Find where the given text appears and provide that cell's center as (x, y) coordinate. 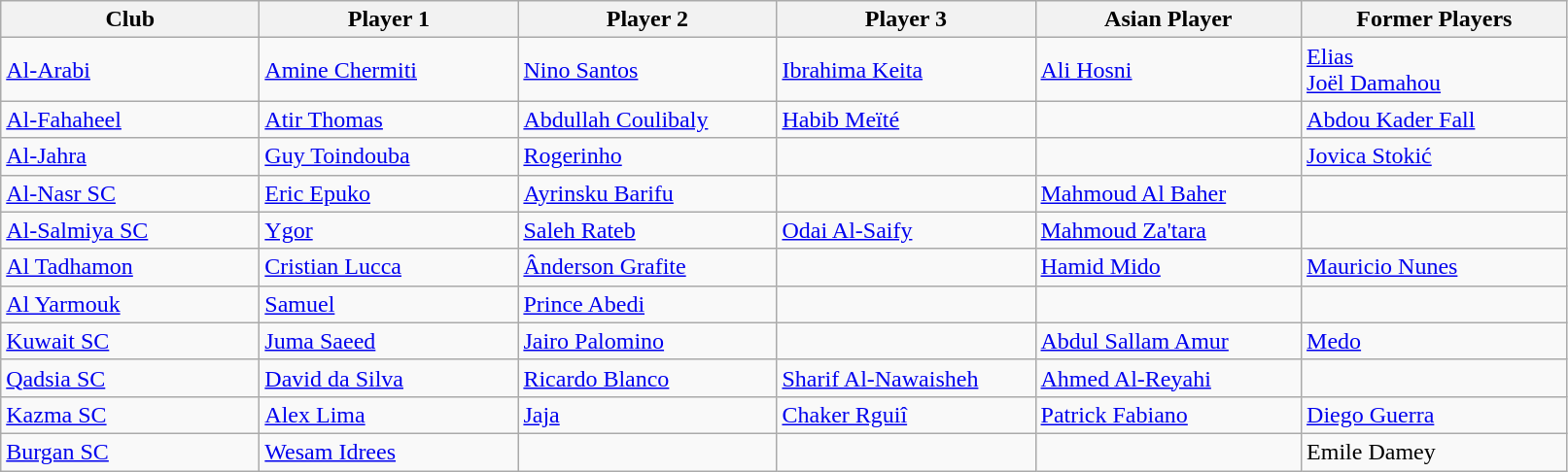
Al-Salmiya SC (130, 230)
Emile Damey (1435, 452)
Medo (1435, 341)
Diego Guerra (1435, 415)
Abdul Sallam Amur (1168, 341)
Patrick Fabiano (1168, 415)
Mauricio Nunes (1435, 267)
Samuel (389, 304)
Amine Chermiti (389, 70)
Alex Lima (389, 415)
Jovica Stokić (1435, 156)
Abdullah Coulibaly (647, 119)
Mahmoud Al Baher (1168, 193)
Chaker Rguiî (906, 415)
Ahmed Al-Reyahi (1168, 378)
Sharif Al-Nawaisheh (906, 378)
David da Silva (389, 378)
Nino Santos (647, 70)
Prince Abedi (647, 304)
Ygor (389, 230)
Al-Jahra (130, 156)
Al Tadhamon (130, 267)
Asian Player (1168, 19)
Ayrinsku Barifu (647, 193)
Jairo Palomino (647, 341)
Qadsia SC (130, 378)
Kazma SC (130, 415)
Abdou Kader Fall (1435, 119)
Habib Meïté (906, 119)
Rogerinho (647, 156)
Al-Fahaheel (130, 119)
Saleh Rateb (647, 230)
Burgan SC (130, 452)
Ricardo Blanco (647, 378)
Ibrahima Keita (906, 70)
Player 1 (389, 19)
Atir Thomas (389, 119)
Player 3 (906, 19)
Ali Hosni (1168, 70)
Juma Saeed (389, 341)
Guy Toindouba (389, 156)
Kuwait SC (130, 341)
Eric Epuko (389, 193)
Elias Joël Damahou (1435, 70)
Cristian Lucca (389, 267)
Mahmoud Za'tara (1168, 230)
Wesam Idrees (389, 452)
Ânderson Grafite (647, 267)
Al-Nasr SC (130, 193)
Odai Al-Saify (906, 230)
Former Players (1435, 19)
Player 2 (647, 19)
Jaja (647, 415)
Hamid Mido (1168, 267)
Club (130, 19)
Al-Arabi (130, 70)
Al Yarmouk (130, 304)
